Search for the cell housing the specified text and yield its [x, y] center coordinate. 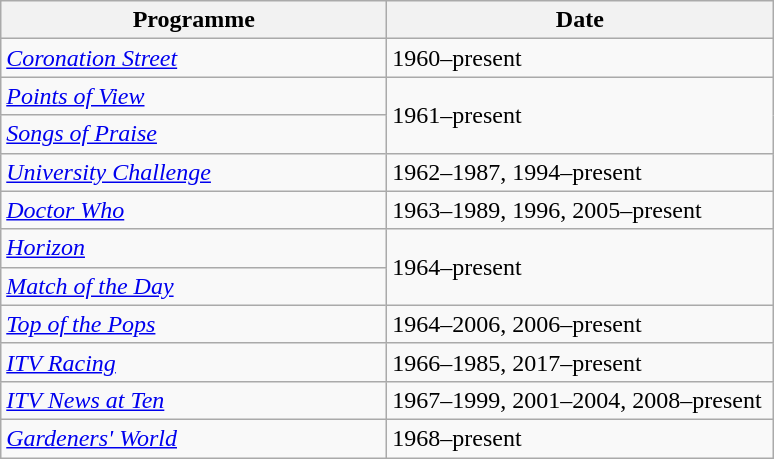
Songs of Praise [194, 134]
1963–1989, 1996, 2005–present [580, 210]
1967–1999, 2001–2004, 2008–present [580, 400]
Doctor Who [194, 210]
Date [580, 20]
1960–present [580, 58]
Top of the Pops [194, 324]
1961–present [580, 115]
1964–present [580, 267]
Match of the Day [194, 286]
ITV News at Ten [194, 400]
Horizon [194, 248]
1962–1987, 1994–present [580, 172]
University Challenge [194, 172]
1966–1985, 2017–present [580, 362]
Gardeners' World [194, 438]
Coronation Street [194, 58]
1968–present [580, 438]
Programme [194, 20]
ITV Racing [194, 362]
1964–2006, 2006–present [580, 324]
Points of View [194, 96]
